From the cell containing the given text, extract its center point as (X, Y) coordinate. 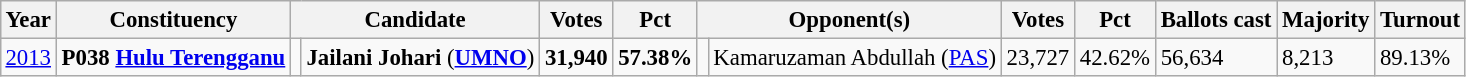
31,940 (576, 57)
8,213 (1326, 57)
Opponent(s) (849, 20)
Kamaruzaman Abdullah (PAS) (854, 57)
Constituency (173, 20)
56,634 (1216, 57)
23,727 (1038, 57)
P038 Hulu Terengganu (173, 57)
57.38% (656, 57)
2013 (28, 57)
42.62% (1116, 57)
Year (28, 20)
Jailani Johari (UMNO) (420, 57)
Candidate (416, 20)
Majority (1326, 20)
89.13% (1420, 57)
Ballots cast (1216, 20)
Turnout (1420, 20)
